From the cell containing the given text, extract its center point as [x, y] coordinate. 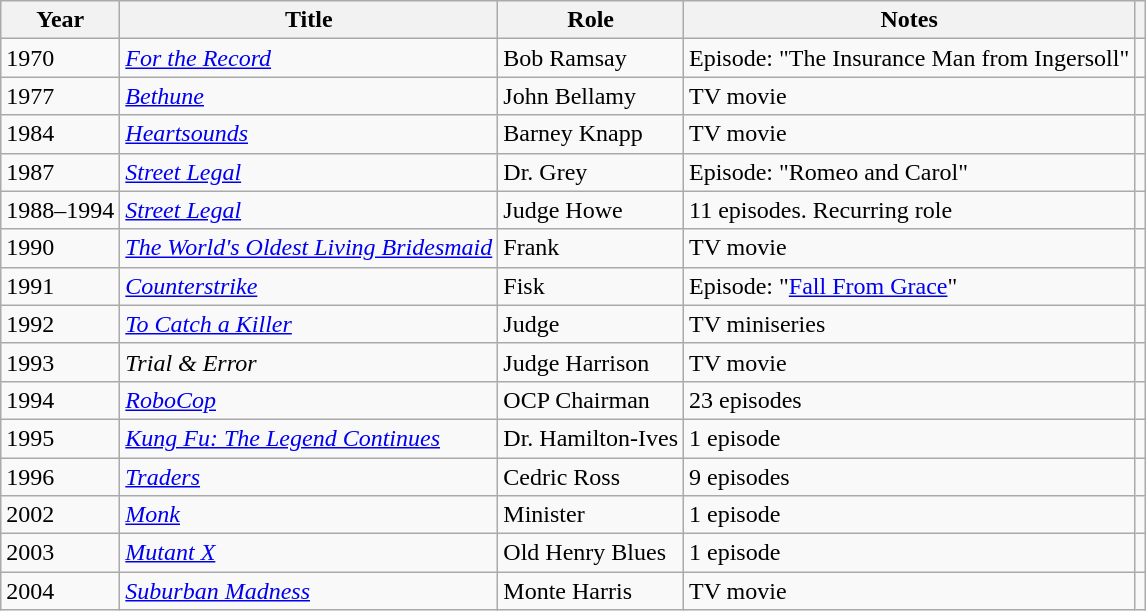
Barney Knapp [591, 134]
Episode: "Fall From Grace" [910, 286]
Notes [910, 20]
Dr. Hamilton-Ives [591, 438]
2004 [60, 591]
Bob Ramsay [591, 58]
Frank [591, 248]
For the Record [309, 58]
2002 [60, 515]
Counterstrike [309, 286]
Episode: "Romeo and Carol" [910, 172]
Judge Howe [591, 210]
Traders [309, 477]
Judge Harrison [591, 362]
Cedric Ross [591, 477]
Heartsounds [309, 134]
1984 [60, 134]
2003 [60, 553]
Mutant X [309, 553]
Dr. Grey [591, 172]
1990 [60, 248]
John Bellamy [591, 96]
Title [309, 20]
1995 [60, 438]
Monk [309, 515]
RoboCop [309, 400]
OCP Chairman [591, 400]
Judge [591, 324]
1996 [60, 477]
The World's Oldest Living Bridesmaid [309, 248]
1993 [60, 362]
Suburban Madness [309, 591]
1994 [60, 400]
Bethune [309, 96]
TV miniseries [910, 324]
9 episodes [910, 477]
1991 [60, 286]
Kung Fu: The Legend Continues [309, 438]
Minister [591, 515]
Monte Harris [591, 591]
23 episodes [910, 400]
1992 [60, 324]
Episode: "The Insurance Man from Ingersoll" [910, 58]
To Catch a Killer [309, 324]
Trial & Error [309, 362]
11 episodes. Recurring role [910, 210]
Fisk [591, 286]
1970 [60, 58]
1977 [60, 96]
1988–1994 [60, 210]
Role [591, 20]
Old Henry Blues [591, 553]
1987 [60, 172]
Year [60, 20]
